From the cell containing the given text, extract its center point as [X, Y] coordinate. 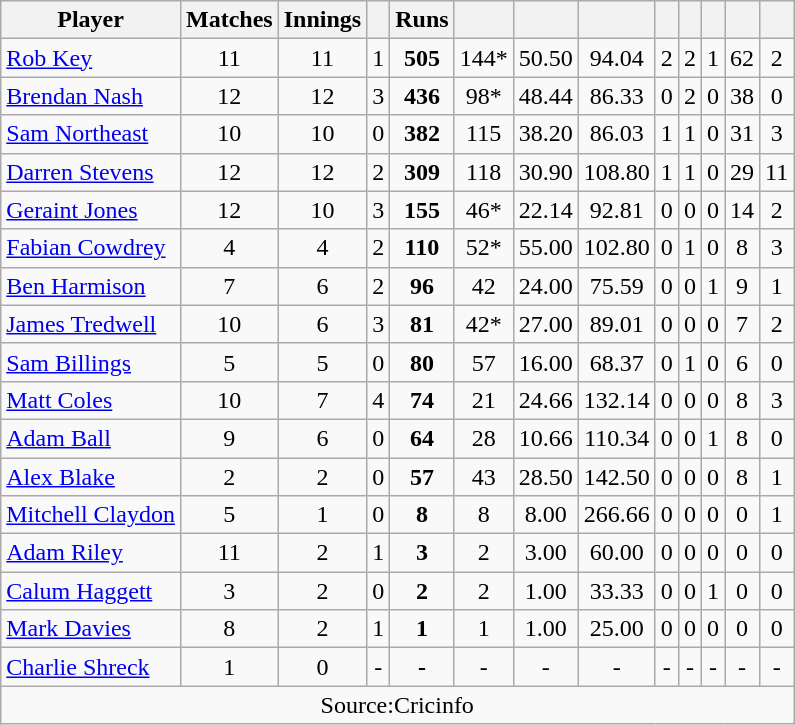
Mark Davies [91, 629]
21 [484, 400]
89.01 [616, 324]
28 [484, 438]
94.04 [616, 58]
155 [422, 210]
110.34 [616, 438]
42* [484, 324]
30.90 [546, 172]
436 [422, 96]
110 [422, 248]
60.00 [616, 553]
86.03 [616, 134]
46* [484, 210]
43 [484, 477]
Fabian Cowdrey [91, 248]
50.50 [546, 58]
Alex Blake [91, 477]
96 [422, 286]
Geraint Jones [91, 210]
33.33 [616, 591]
142.50 [616, 477]
Brendan Nash [91, 96]
James Tredwell [91, 324]
Sam Northeast [91, 134]
Darren Stevens [91, 172]
64 [422, 438]
118 [484, 172]
Adam Riley [91, 553]
24.00 [546, 286]
81 [422, 324]
266.66 [616, 515]
22.14 [546, 210]
86.33 [616, 96]
Ben Harmison [91, 286]
28.50 [546, 477]
Mitchell Claydon [91, 515]
Matt Coles [91, 400]
75.59 [616, 286]
3.00 [546, 553]
74 [422, 400]
31 [742, 134]
55.00 [546, 248]
132.14 [616, 400]
309 [422, 172]
62 [742, 58]
92.81 [616, 210]
115 [484, 134]
80 [422, 362]
Charlie Shreck [91, 667]
Runs [422, 20]
68.37 [616, 362]
Sam Billings [91, 362]
Player [91, 20]
42 [484, 286]
Calum Haggett [91, 591]
Source:Cricinfo [398, 705]
Rob Key [91, 58]
144* [484, 58]
25.00 [616, 629]
24.66 [546, 400]
52* [484, 248]
29 [742, 172]
382 [422, 134]
48.44 [546, 96]
8.00 [546, 515]
14 [742, 210]
10.66 [546, 438]
102.80 [616, 248]
Matches [229, 20]
27.00 [546, 324]
38 [742, 96]
Adam Ball [91, 438]
505 [422, 58]
38.20 [546, 134]
108.80 [616, 172]
98* [484, 96]
16.00 [546, 362]
Innings [322, 20]
